Provide the (x, y) coordinate of the cell's center where the given text is located.  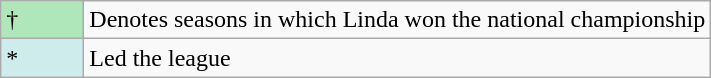
† (42, 20)
* (42, 58)
Denotes seasons in which Linda won the national championship (398, 20)
Led the league (398, 58)
